Output the [x, y] coordinate of the center of the cell containing the given text.  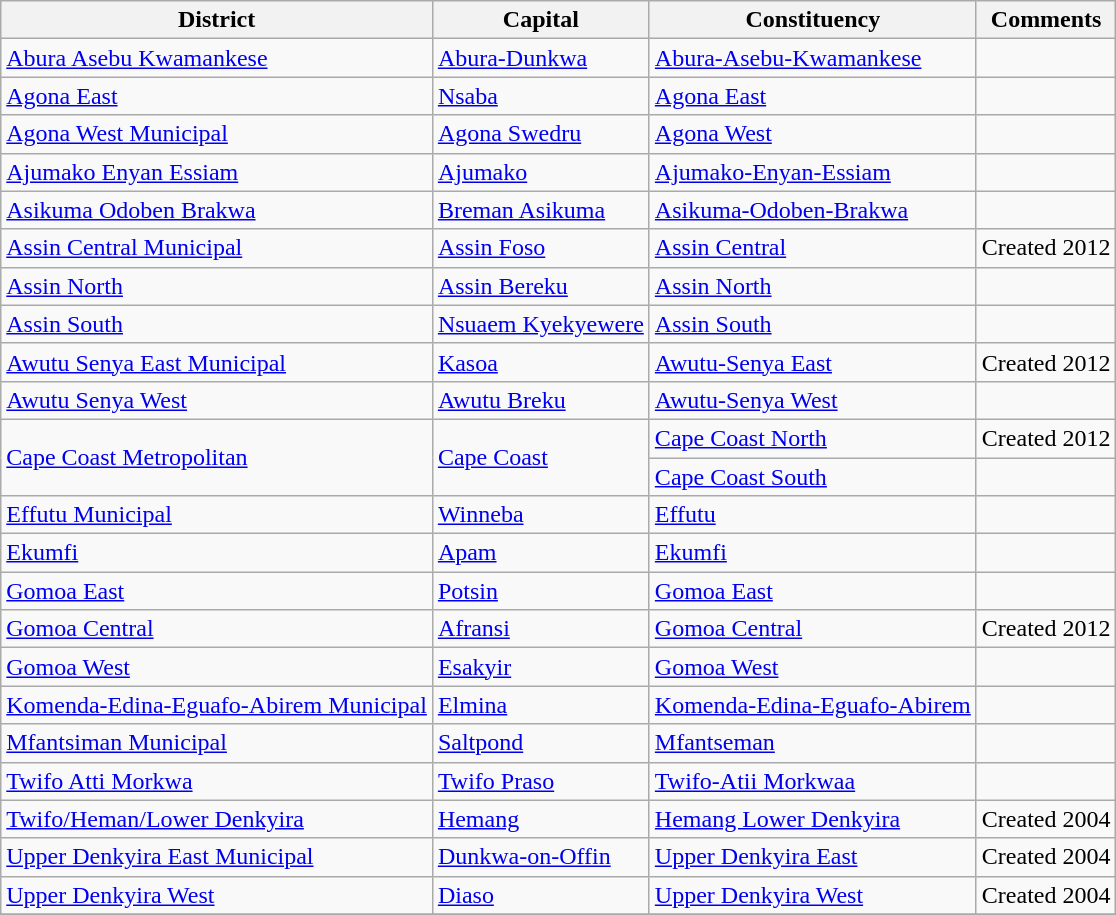
Awutu Senya East Municipal [217, 362]
Cape Coast [540, 457]
Saltpond [540, 743]
Agona Swedru [540, 134]
Abura Asebu Kwamankese [217, 58]
Mfantsiman Municipal [217, 743]
Ajumako Enyan Essiam [217, 172]
Awutu Senya West [217, 400]
Asikuma Odoben Brakwa [217, 210]
Kasoa [540, 362]
Awutu-Senya West [812, 400]
Cape Coast South [812, 477]
Twifo-Atii Morkwaa [812, 781]
Comments [1046, 20]
Effutu Municipal [217, 515]
Hemang Lower Denkyira [812, 819]
Ajumako [540, 172]
Elmina [540, 705]
Abura-Dunkwa [540, 58]
Breman Asikuma [540, 210]
Assin Foso [540, 248]
Effutu [812, 515]
Agona West Municipal [217, 134]
District [217, 20]
Diaso [540, 895]
Upper Denkyira East Municipal [217, 857]
Awutu-Senya East [812, 362]
Asikuma-Odoben-Brakwa [812, 210]
Upper Denkyira East [812, 857]
Assin Central [812, 248]
Abura-Asebu-Kwamankese [812, 58]
Komenda-Edina-Eguafo-Abirem Municipal [217, 705]
Dunkwa-on-Offin [540, 857]
Apam [540, 553]
Esakyir [540, 667]
Afransi [540, 629]
Nsaba [540, 96]
Constituency [812, 20]
Twifo Praso [540, 781]
Nsuaem Kyekyewere [540, 324]
Cape Coast North [812, 438]
Assin Bereku [540, 286]
Awutu Breku [540, 400]
Assin Central Municipal [217, 248]
Hemang [540, 819]
Winneba [540, 515]
Cape Coast Metropolitan [217, 457]
Komenda-Edina-Eguafo-Abirem [812, 705]
Agona West [812, 134]
Ajumako-Enyan-Essiam [812, 172]
Twifo/Heman/Lower Denkyira [217, 819]
Twifo Atti Morkwa [217, 781]
Mfantseman [812, 743]
Potsin [540, 591]
Capital [540, 20]
